Return the (x, y) coordinate for the center point of the cell that contains the specified text.  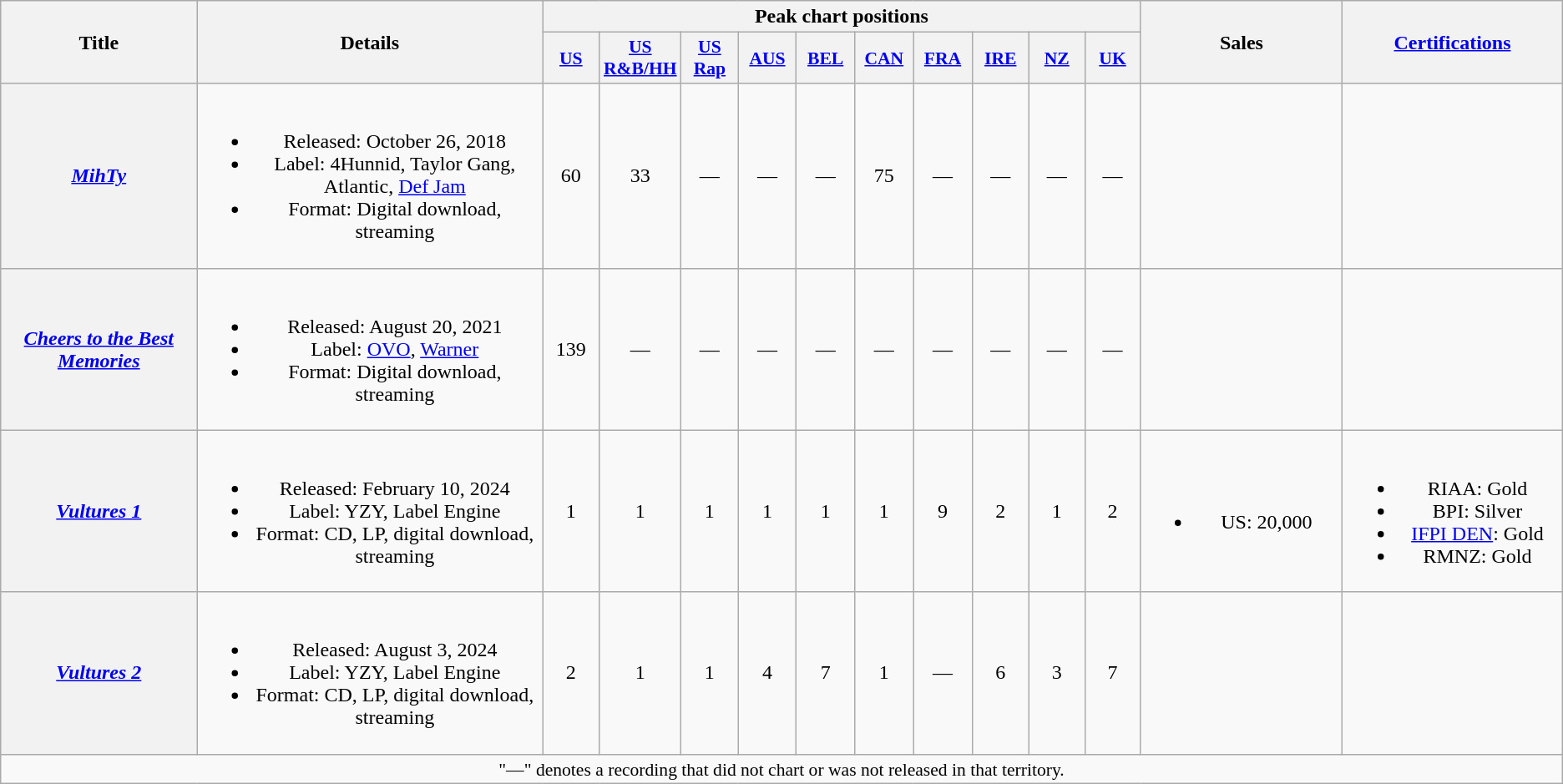
AUS (767, 58)
Released: October 26, 2018Label: 4Hunnid, Taylor Gang, Atlantic, Def JamFormat: Digital download, streaming (370, 175)
Released: August 3, 2024Label: YZY, Label EngineFormat: CD, LP, digital download, streaming (370, 673)
Details (370, 42)
IRE (1000, 58)
Released: August 20, 2021Label: OVO, WarnerFormat: Digital download, streaming (370, 349)
FRA (943, 58)
3 (1057, 673)
RIAA: GoldBPI: SilverIFPI DEN: GoldRMNZ: Gold (1453, 511)
"—" denotes a recording that did not chart or was not released in that territory. (781, 769)
Vultures 2 (99, 673)
USR&B/HH (640, 58)
UK (1112, 58)
NZ (1057, 58)
9 (943, 511)
MihTy (99, 175)
Cheers to the Best Memories (99, 349)
US: 20,000 (1242, 511)
Released: February 10, 2024Label: YZY, Label EngineFormat: CD, LP, digital download, streaming (370, 511)
4 (767, 673)
Certifications (1453, 42)
Sales (1242, 42)
CAN (883, 58)
US (571, 58)
6 (1000, 673)
139 (571, 349)
BEL (826, 58)
USRap (710, 58)
Vultures 1 (99, 511)
Peak chart positions (842, 17)
33 (640, 175)
75 (883, 175)
60 (571, 175)
Title (99, 42)
